Identify which cell holds the provided text, then report its [x, y] central coordinate. 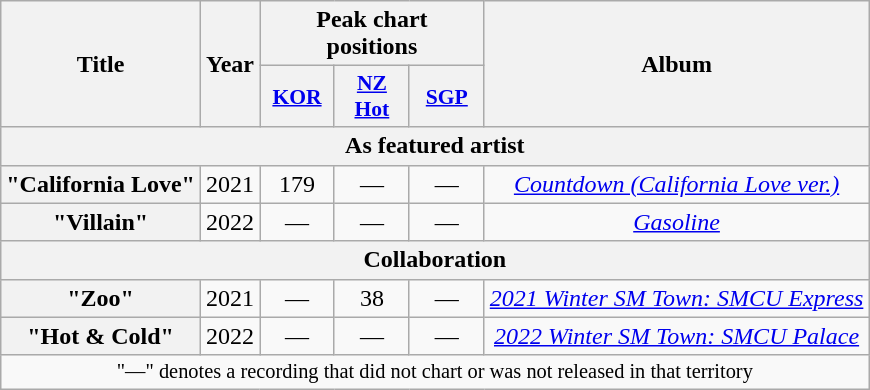
38 [372, 298]
SGP [446, 96]
Year [230, 64]
Gasoline [676, 222]
KOR [298, 96]
Album [676, 64]
As featured artist [435, 146]
Title [101, 64]
"California Love" [101, 184]
2022 Winter SM Town: SMCU Palace [676, 336]
Collaboration [435, 260]
"Villain" [101, 222]
179 [298, 184]
2021 Winter SM Town: SMCU Express [676, 298]
NZHot [372, 96]
"Hot & Cold" [101, 336]
"—" denotes a recording that did not chart or was not released in that territory [435, 372]
Peak chartpositions [372, 34]
"Zoo" [101, 298]
Countdown (California Love ver.) [676, 184]
